From the cell containing the given text, extract its center point as [X, Y] coordinate. 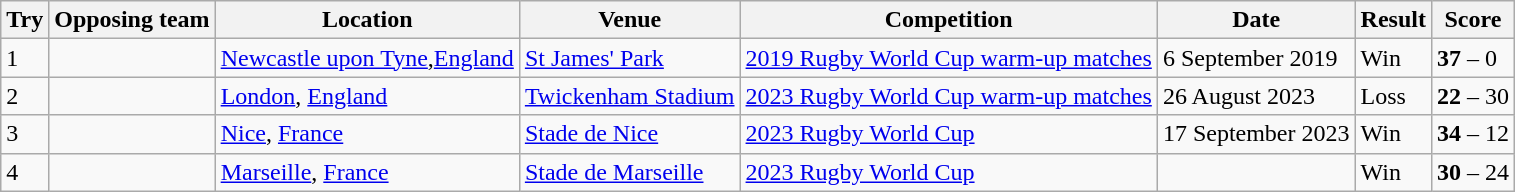
6 September 2019 [1256, 58]
Marseille, France [367, 172]
St James' Park [630, 58]
Newcastle upon Tyne,England [367, 58]
2023 Rugby World Cup warm-up matches [948, 96]
2 [25, 96]
17 September 2023 [1256, 134]
30 – 24 [1472, 172]
Location [367, 20]
Competition [948, 20]
1 [25, 58]
Venue [630, 20]
Date [1256, 20]
Twickenham Stadium [630, 96]
Stade de Nice [630, 134]
Loss [1393, 96]
3 [25, 134]
34 – 12 [1472, 134]
Nice, France [367, 134]
Try [25, 20]
London, England [367, 96]
26 August 2023 [1256, 96]
Stade de Marseille [630, 172]
22 – 30 [1472, 96]
Score [1472, 20]
37 – 0 [1472, 58]
Opposing team [132, 20]
4 [25, 172]
Result [1393, 20]
2019 Rugby World Cup warm-up matches [948, 58]
